Locate the cell with the specified text and output its (x, y) center coordinate. 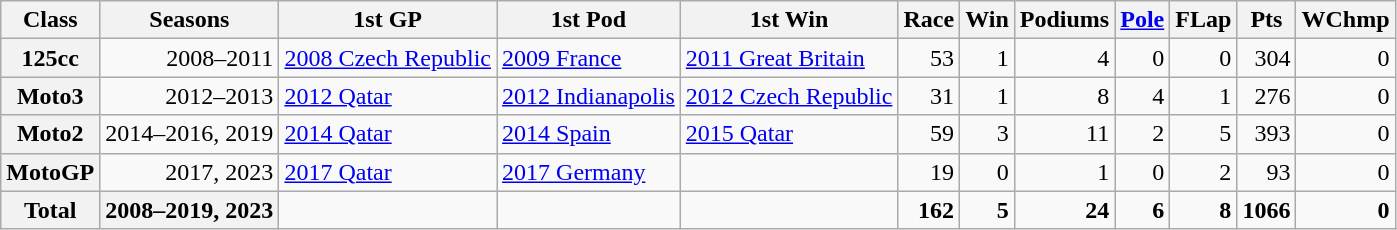
59 (929, 134)
2014 Spain (589, 134)
Total (50, 210)
2009 France (589, 58)
1st Win (789, 20)
2014 Qatar (388, 134)
WChmp (1346, 20)
1st GP (388, 20)
FLap (1204, 20)
2008–2011 (190, 58)
11 (1064, 134)
2012 Czech Republic (789, 96)
2008 Czech Republic (388, 58)
24 (1064, 210)
2015 Qatar (789, 134)
393 (1266, 134)
3 (988, 134)
304 (1266, 58)
2011 Great Britain (789, 58)
276 (1266, 96)
125cc (50, 58)
1st Pod (589, 20)
Moto2 (50, 134)
93 (1266, 172)
162 (929, 210)
19 (929, 172)
2017 Germany (589, 172)
2012 Qatar (388, 96)
Class (50, 20)
Race (929, 20)
2017 Qatar (388, 172)
53 (929, 58)
Podiums (1064, 20)
Pole (1142, 20)
Win (988, 20)
2008–2019, 2023 (190, 210)
31 (929, 96)
1066 (1266, 210)
2017, 2023 (190, 172)
Seasons (190, 20)
MotoGP (50, 172)
6 (1142, 210)
2014–2016, 2019 (190, 134)
2012 Indianapolis (589, 96)
Pts (1266, 20)
Moto3 (50, 96)
2012–2013 (190, 96)
